Extract the [X, Y] coordinate from the center of the cell holding the provided text.  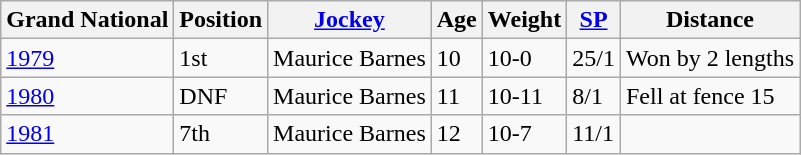
1st [221, 58]
SP [594, 20]
8/1 [594, 96]
DNF [221, 96]
Age [456, 20]
1980 [88, 96]
10 [456, 58]
Fell at fence 15 [710, 96]
11/1 [594, 134]
25/1 [594, 58]
10-0 [524, 58]
1979 [88, 58]
Won by 2 lengths [710, 58]
Jockey [350, 20]
Position [221, 20]
11 [456, 96]
Distance [710, 20]
Weight [524, 20]
12 [456, 134]
10-7 [524, 134]
Grand National [88, 20]
1981 [88, 134]
7th [221, 134]
10-11 [524, 96]
